Capture the cell that displays the provided text and extract its [X, Y] central coordinate. 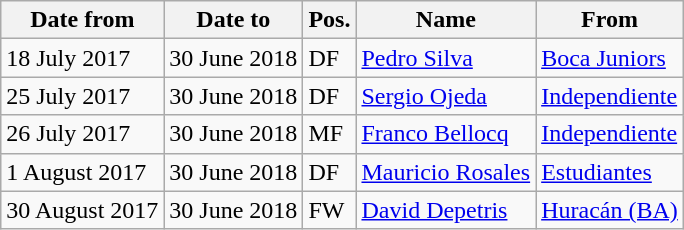
Pos. [330, 20]
Sergio Ojeda [446, 96]
From [610, 20]
Franco Bellocq [446, 134]
David Depetris [446, 210]
Mauricio Rosales [446, 172]
18 July 2017 [82, 58]
Boca Juniors [610, 58]
Name [446, 20]
Estudiantes [610, 172]
FW [330, 210]
MF [330, 134]
Huracán (BA) [610, 210]
25 July 2017 [82, 96]
Pedro Silva [446, 58]
1 August 2017 [82, 172]
Date from [82, 20]
30 August 2017 [82, 210]
Date to [234, 20]
26 July 2017 [82, 134]
